Scan for the cell matching the given text and deliver its [x, y] coordinate at center. 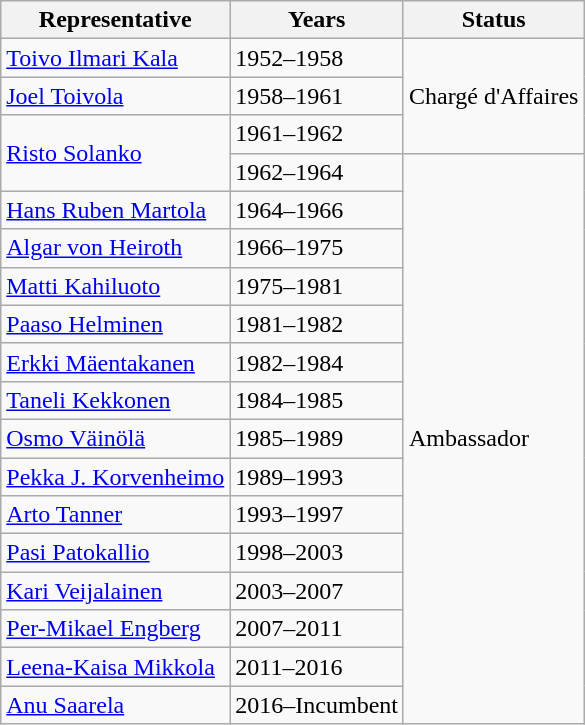
1975–1981 [317, 286]
Hans Ruben Martola [116, 210]
Pekka J. Korvenheimo [116, 477]
Representative [116, 20]
1982–1984 [317, 362]
2003–2007 [317, 591]
Leena-Kaisa Mikkola [116, 667]
Matti Kahiluoto [116, 286]
Anu Saarela [116, 705]
Pasi Patokallio [116, 553]
1952–1958 [317, 58]
Kari Veijalainen [116, 591]
Paaso Helminen [116, 324]
Status [493, 20]
Years [317, 20]
1981–1982 [317, 324]
1985–1989 [317, 438]
1984–1985 [317, 400]
1962–1964 [317, 172]
Algar von Heiroth [116, 248]
Per-Mikael Engberg [116, 629]
1964–1966 [317, 210]
Toivo Ilmari Kala [116, 58]
1989–1993 [317, 477]
Arto Tanner [116, 515]
1966–1975 [317, 248]
Taneli Kekkonen [116, 400]
Ambassador [493, 438]
1993–1997 [317, 515]
2011–2016 [317, 667]
Erkki Mäentakanen [116, 362]
1961–1962 [317, 134]
Risto Solanko [116, 153]
Osmo Väinölä [116, 438]
2016–Incumbent [317, 705]
1998–2003 [317, 553]
1958–1961 [317, 96]
2007–2011 [317, 629]
Joel Toivola [116, 96]
Chargé d'Affaires [493, 96]
